Find where the given text appears and provide that cell's center as [x, y] coordinate. 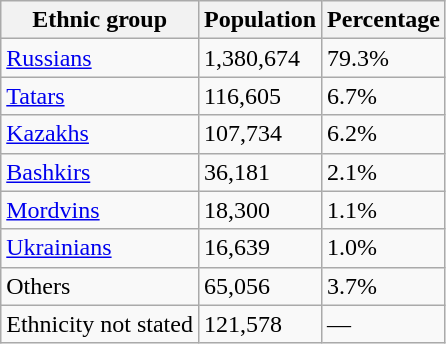
Others [100, 286]
Ethnicity not stated [100, 324]
116,605 [260, 96]
3.7% [384, 286]
Population [260, 20]
Tatars [100, 96]
Bashkirs [100, 172]
1,380,674 [260, 58]
Mordvins [100, 210]
16,639 [260, 248]
121,578 [260, 324]
36,181 [260, 172]
79.3% [384, 58]
Ethnic group [100, 20]
Ukrainians [100, 248]
6.2% [384, 134]
1.0% [384, 248]
1.1% [384, 210]
Kazakhs [100, 134]
107,734 [260, 134]
65,056 [260, 286]
Russians [100, 58]
— [384, 324]
2.1% [384, 172]
Percentage [384, 20]
18,300 [260, 210]
6.7% [384, 96]
